Determine the [x, y] coordinate at the center of the cell enclosing the given text.  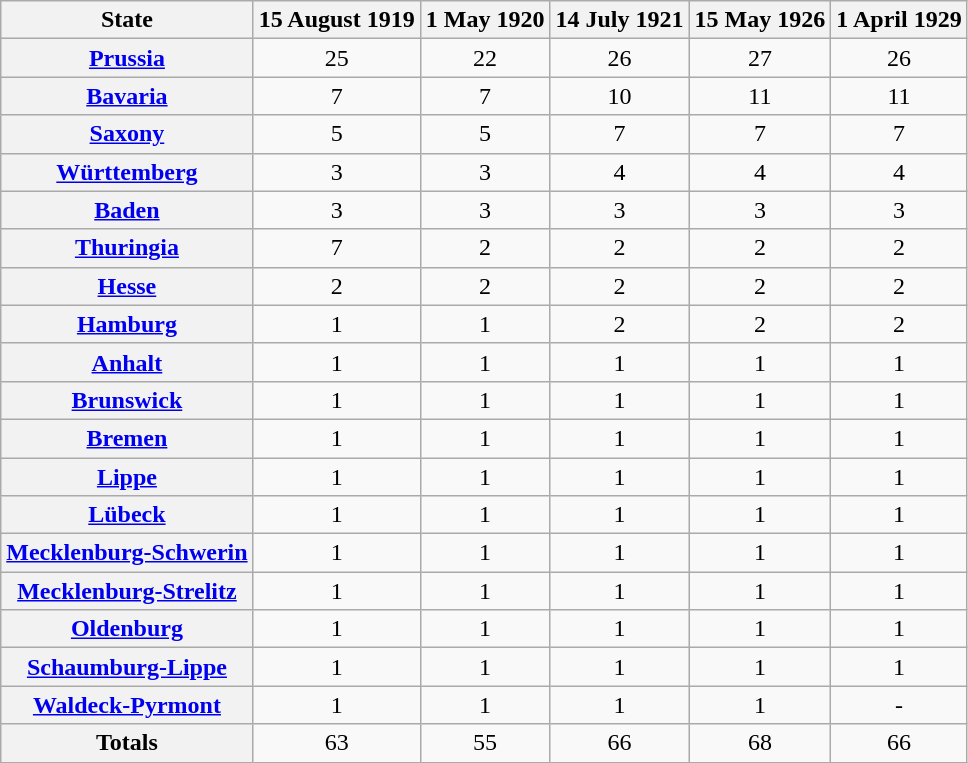
- [899, 705]
10 [620, 96]
Lippe [127, 477]
Mecklenburg-Strelitz [127, 591]
Oldenburg [127, 629]
Württemberg [127, 172]
Baden [127, 210]
Thuringia [127, 248]
Saxony [127, 134]
Waldeck-Pyrmont [127, 705]
1 April 1929 [899, 20]
63 [336, 743]
25 [336, 58]
15 August 1919 [336, 20]
68 [760, 743]
27 [760, 58]
1 May 1920 [485, 20]
Schaumburg-Lippe [127, 667]
Hamburg [127, 324]
Brunswick [127, 400]
14 July 1921 [620, 20]
State [127, 20]
Mecklenburg-Schwerin [127, 553]
Totals [127, 743]
Anhalt [127, 362]
Bavaria [127, 96]
Prussia [127, 58]
Lübeck [127, 515]
15 May 1926 [760, 20]
55 [485, 743]
22 [485, 58]
Bremen [127, 438]
Hesse [127, 286]
